Provide the (X, Y) coordinate of the cell's center where the given text is located.  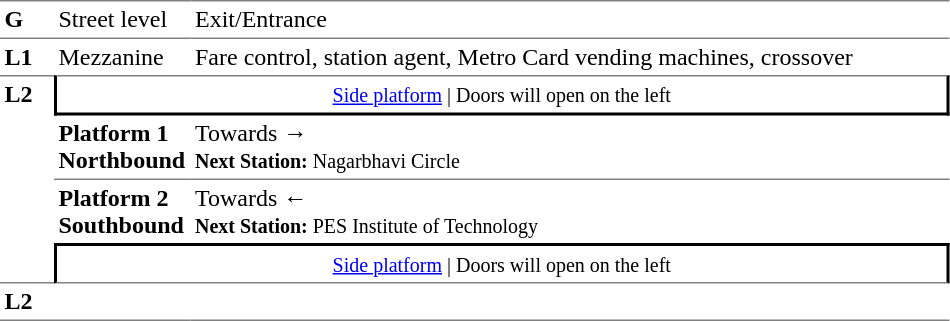
Exit/Entrance (570, 20)
Towards → Next Station: Nagarbhavi Circle (570, 148)
G (27, 20)
Mezzanine (122, 57)
Fare control, station agent, Metro Card vending machines, crossover (570, 57)
Platform 2Southbound (122, 212)
L1 (27, 57)
Street level (122, 20)
Platform 1Northbound (122, 148)
Towards ← Next Station: PES Institute of Technology (570, 212)
L2 (27, 179)
